Return [x, y] of the center of cell containing provided text 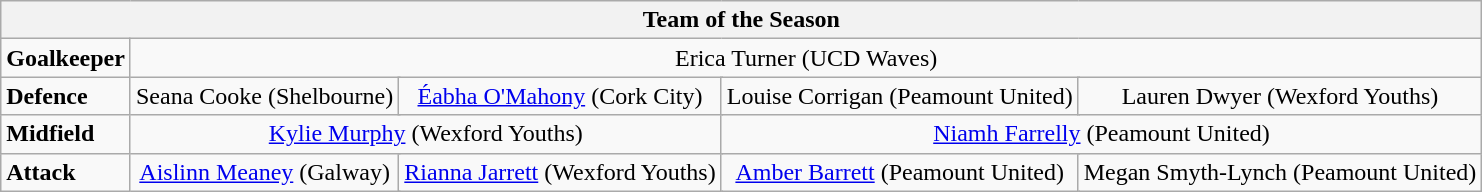
Éabha O'Mahony (Cork City) [560, 96]
Aislinn Meaney (Galway) [264, 172]
Attack [66, 172]
Lauren Dwyer (Wexford Youths) [1280, 96]
Amber Barrett (Peamount United) [900, 172]
Defence [66, 96]
Kylie Murphy (Wexford Youths) [426, 134]
Rianna Jarrett (Wexford Youths) [560, 172]
Midfield [66, 134]
Megan Smyth-Lynch (Peamount United) [1280, 172]
Louise Corrigan (Peamount United) [900, 96]
Goalkeeper [66, 58]
Team of the Season [742, 20]
Erica Turner (UCD Waves) [806, 58]
Seana Cooke (Shelbourne) [264, 96]
Niamh Farrelly (Peamount United) [1102, 134]
